Output the [X, Y] coordinate of the center of the cell containing the given text.  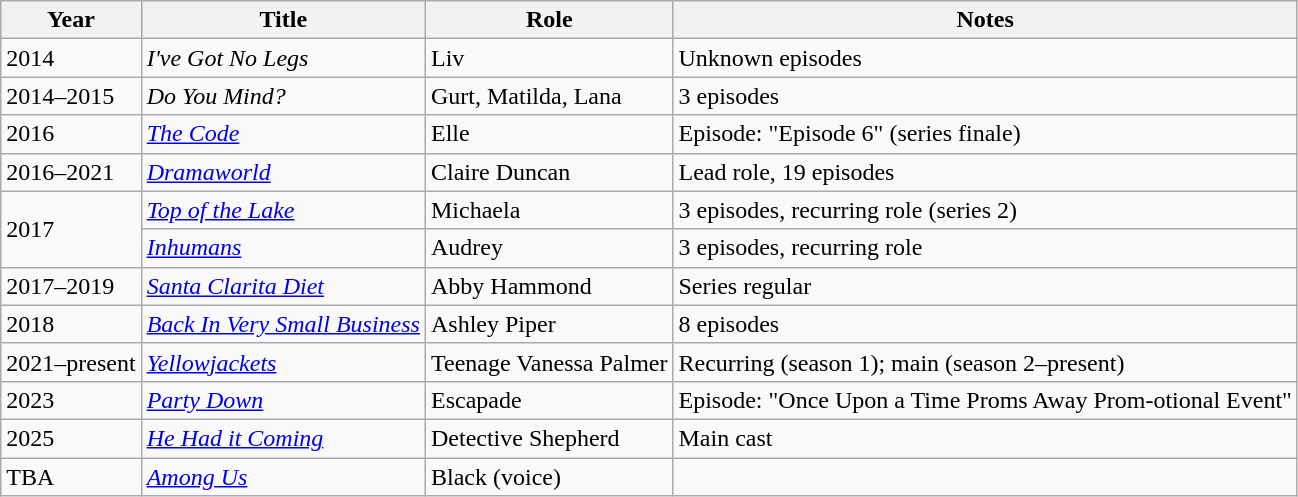
Series regular [985, 286]
Detective Shepherd [549, 438]
2016 [71, 134]
Notes [985, 20]
Abby Hammond [549, 286]
2025 [71, 438]
Episode: "Once Upon a Time Proms Away Prom-otional Event" [985, 400]
2014 [71, 58]
Dramaworld [283, 172]
2016–2021 [71, 172]
Back In Very Small Business [283, 324]
Audrey [549, 248]
I've Got No Legs [283, 58]
Teenage Vanessa Palmer [549, 362]
Do You Mind? [283, 96]
Escapade [549, 400]
Black (voice) [549, 477]
3 episodes, recurring role [985, 248]
Claire Duncan [549, 172]
Liv [549, 58]
Gurt, Matilda, Lana [549, 96]
Lead role, 19 episodes [985, 172]
2023 [71, 400]
Party Down [283, 400]
Year [71, 20]
Yellowjackets [283, 362]
2014–2015 [71, 96]
8 episodes [985, 324]
Top of the Lake [283, 210]
Among Us [283, 477]
3 episodes, recurring role (series 2) [985, 210]
2021–present [71, 362]
Episode: "Episode 6" (series finale) [985, 134]
Santa Clarita Diet [283, 286]
TBA [71, 477]
Main cast [985, 438]
2017 [71, 229]
2018 [71, 324]
Title [283, 20]
He Had it Coming [283, 438]
Recurring (season 1); main (season 2–present) [985, 362]
Elle [549, 134]
Ashley Piper [549, 324]
Unknown episodes [985, 58]
The Code [283, 134]
Role [549, 20]
Michaela [549, 210]
Inhumans [283, 248]
2017–2019 [71, 286]
3 episodes [985, 96]
